Output the (x, y) coordinate of the center of the cell containing the given text.  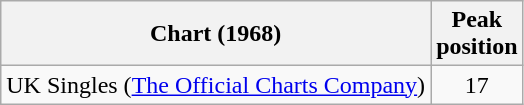
Chart (1968) (216, 34)
17 (477, 85)
Peakposition (477, 34)
UK Singles (The Official Charts Company) (216, 85)
